Provide the (X, Y) coordinate of the cell's center where the given text is located.  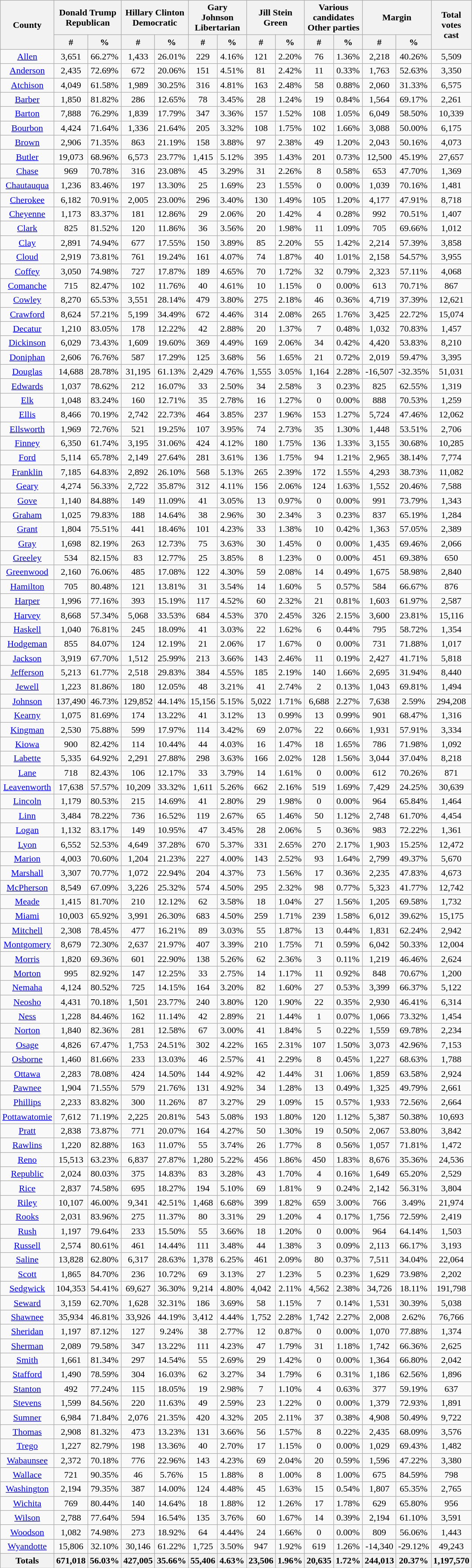
61.10% (414, 1518)
1.90% (290, 1002)
1,012 (451, 228)
Anderson (27, 71)
671,018 (71, 1560)
1,756 (379, 1217)
61.70% (414, 816)
302 (203, 1045)
82.19% (105, 543)
16.21% (172, 930)
4,049 (71, 85)
81.66% (105, 1059)
70.53% (414, 400)
5.13% (232, 472)
82.42% (105, 744)
66.80% (414, 1360)
1,933 (379, 1102)
24 (261, 1532)
992 (379, 214)
3.69% (232, 1303)
1,896 (451, 1375)
71.98% (414, 744)
4,908 (379, 1417)
450 (319, 1160)
65.78% (105, 458)
81.69% (105, 715)
2,706 (451, 429)
76.06% (105, 572)
119 (203, 816)
3,195 (138, 443)
2.17% (348, 844)
64.14% (414, 1231)
1,725 (203, 1546)
1,464 (451, 801)
5,213 (71, 673)
197 (138, 185)
1.04% (290, 902)
4.37% (232, 873)
3,591 (451, 1518)
8,440 (451, 673)
1.10% (290, 1389)
6,573 (138, 157)
81.70% (105, 902)
1.77% (290, 1145)
80.03% (105, 1174)
1,017 (451, 644)
6,029 (71, 343)
220 (138, 1403)
2,606 (71, 357)
1,325 (379, 1088)
2.18% (290, 300)
Sherman (27, 1346)
2,625 (451, 1346)
2.07% (290, 730)
-16,507 (379, 371)
161 (203, 257)
1.62% (290, 629)
Margin (397, 18)
14.00% (172, 1489)
215 (138, 801)
Totals (27, 1560)
151 (203, 71)
519 (319, 787)
300 (138, 1102)
451 (379, 558)
Barber (27, 99)
786 (379, 744)
Harper (27, 601)
Wichita (27, 1503)
19.60% (172, 343)
160 (138, 400)
10,003 (71, 916)
73.79% (414, 501)
73.87% (105, 1131)
2.48% (290, 85)
3,073 (379, 1045)
20.07% (172, 1131)
1,609 (138, 343)
2,722 (138, 486)
Lyon (27, 844)
Gray (27, 543)
Sedgwick (27, 1288)
Hillary ClintonDemocratic (155, 18)
41.71% (414, 658)
1,037 (71, 386)
52.53% (105, 844)
5.12% (232, 157)
259 (261, 916)
5.22% (232, 1160)
5,114 (71, 458)
81.86% (105, 687)
Total votes cast (451, 25)
14.54% (172, 1360)
9,341 (138, 1203)
6.68% (232, 1203)
3.58% (232, 902)
3.95% (232, 429)
Kiowa (27, 744)
229 (203, 56)
1,969 (71, 429)
7,185 (71, 472)
89 (203, 930)
90.35% (105, 1475)
629 (379, 1503)
Jefferson (27, 673)
22.72% (414, 314)
Ford (27, 458)
50.16% (414, 142)
236 (138, 1274)
0.11% (348, 959)
32 (319, 271)
1,831 (379, 930)
172 (319, 472)
2.19% (290, 673)
3,350 (451, 71)
1.33% (348, 443)
5,068 (138, 615)
12.71% (172, 400)
3,399 (379, 988)
848 (379, 973)
2,765 (451, 1489)
26 (261, 1145)
81.34% (105, 1360)
2.75% (232, 973)
871 (451, 773)
1,850 (71, 99)
Stafford (27, 1375)
84.56% (105, 1403)
2,419 (451, 1217)
15,513 (71, 1160)
12.65% (172, 99)
65.53% (105, 300)
71.19% (105, 1117)
4.27% (232, 1131)
1.28% (290, 1088)
84.07% (105, 644)
81.52% (105, 228)
3.32% (232, 128)
26.10% (172, 472)
57.57% (105, 787)
5,199 (138, 314)
1,629 (379, 1274)
101 (203, 529)
22.96% (172, 1460)
1,698 (71, 543)
4,068 (451, 271)
13.36% (172, 1446)
Russell (27, 1245)
17.08% (172, 572)
239 (319, 916)
1,494 (451, 687)
17.29% (172, 357)
0.28% (348, 214)
19,073 (71, 157)
1,840 (71, 1031)
34.04% (414, 1260)
28.78% (105, 371)
0.56% (348, 1145)
485 (138, 572)
0.77% (348, 887)
104,353 (71, 1288)
70.51% (414, 214)
1,039 (379, 185)
Jackson (27, 658)
574 (203, 887)
1,205 (379, 902)
17.97% (172, 730)
4,673 (451, 873)
1.49% (290, 200)
68.47% (414, 715)
3,380 (451, 1460)
11.63% (172, 1403)
69.66% (414, 228)
12.73% (172, 543)
15.19% (172, 601)
Labette (27, 758)
66.67% (414, 586)
2,748 (379, 816)
15,074 (451, 314)
4.48% (232, 1489)
543 (203, 1117)
5,724 (379, 414)
534 (71, 558)
2,218 (379, 56)
Trego (27, 1446)
46.46% (414, 959)
83.24% (105, 400)
1.52% (290, 114)
189 (203, 271)
23.00% (172, 200)
57.91% (414, 730)
1.50% (348, 1045)
1,343 (451, 501)
4,649 (138, 844)
1,472 (451, 1145)
2.77% (232, 1331)
0.19% (348, 658)
10,285 (451, 443)
2.36% (290, 959)
718 (71, 773)
0.07% (348, 1016)
Riley (27, 1203)
441 (138, 529)
181 (138, 214)
12,004 (451, 945)
13.03% (172, 1059)
3.39% (232, 945)
Mitchell (27, 930)
Republic (27, 1174)
3,159 (71, 1303)
2,518 (138, 673)
7,612 (71, 1117)
0.38% (348, 1417)
Graham (27, 515)
75.51% (105, 529)
82.43% (105, 773)
4.00% (232, 859)
427,005 (138, 1560)
16.54% (172, 1518)
31.33% (414, 85)
158 (203, 142)
69.58% (414, 902)
32.10% (105, 1546)
377 (379, 1389)
2,214 (379, 243)
1,839 (138, 114)
54.57% (414, 257)
61.97% (414, 601)
31.94% (414, 673)
18.05% (172, 1389)
1,433 (138, 56)
399 (261, 1203)
3.76% (232, 1518)
1,029 (379, 1446)
2.70% (232, 1446)
49.37% (414, 859)
127 (138, 1331)
10,339 (451, 114)
2.62% (414, 1317)
3,842 (451, 1131)
2.78% (232, 400)
64.83% (105, 472)
74.58% (105, 1188)
3.61% (232, 458)
61.77% (105, 673)
71.81% (414, 1145)
70.71% (414, 286)
75.88% (105, 730)
1,228 (71, 1016)
Franklin (27, 472)
2,587 (451, 601)
70.67% (414, 973)
2.02% (290, 758)
1,753 (138, 1045)
1.46% (290, 816)
2,024 (71, 1174)
73 (261, 873)
1.81% (290, 1188)
13,828 (71, 1260)
244,013 (379, 1560)
0.81% (348, 601)
7,153 (451, 1045)
370 (261, 615)
Scott (27, 1274)
613 (379, 286)
17.87% (172, 271)
70.16% (414, 185)
21.64% (172, 128)
10.95% (172, 830)
2,529 (451, 1174)
Woodson (27, 1532)
26.30% (172, 916)
57.11% (414, 271)
5,387 (379, 1117)
5.76% (172, 1475)
659 (319, 1203)
212 (138, 386)
Hamilton (27, 586)
1.92% (290, 1546)
1,048 (71, 400)
1,512 (138, 658)
983 (379, 830)
39.62% (414, 916)
Johnson (27, 701)
Ness (27, 1016)
Harvey (27, 615)
2.89% (232, 1016)
2,788 (71, 1518)
286 (138, 99)
12,062 (451, 414)
Hodgeman (27, 644)
178 (138, 329)
Crawford (27, 314)
7,638 (379, 701)
2,664 (451, 1102)
Kingman (27, 730)
771 (138, 1131)
375 (138, 1174)
2.50% (232, 386)
Chautauqua (27, 185)
1,319 (451, 386)
0.39% (348, 1518)
144 (203, 1073)
201 (319, 157)
25.99% (172, 658)
61.13% (172, 371)
2.74% (290, 687)
28.14% (172, 300)
2.80% (232, 801)
80.44% (105, 1503)
Gove (27, 501)
3,044 (379, 758)
166 (261, 758)
7,511 (379, 1260)
76 (319, 56)
153 (319, 414)
3,226 (138, 887)
0.79% (348, 271)
1,763 (379, 71)
69.78% (414, 1031)
138 (203, 959)
Shawnee (27, 1317)
46.73% (105, 701)
6,314 (451, 1002)
384 (203, 673)
Jewell (27, 687)
35.66% (172, 1560)
61.22% (172, 1546)
84.46% (105, 1016)
4,826 (71, 1045)
2,019 (379, 357)
479 (203, 300)
Clay (27, 243)
Cloud (27, 257)
1,804 (71, 529)
10,209 (138, 787)
0.16% (348, 1174)
78.08% (105, 1073)
2,234 (451, 1031)
12.77% (172, 558)
769 (71, 1503)
18.09% (172, 629)
46.00% (105, 1203)
6,688 (319, 701)
3,551 (138, 300)
5.10% (232, 1188)
67.70% (105, 658)
17,638 (71, 787)
57.05% (414, 529)
Wyandotte (27, 1546)
6,182 (71, 200)
1,280 (203, 1160)
599 (138, 730)
37.28% (172, 844)
3,307 (71, 873)
715 (71, 286)
35,934 (71, 1317)
6,350 (71, 443)
2,283 (71, 1073)
8,270 (71, 300)
70.83% (414, 329)
Leavenworth (27, 787)
35.87% (172, 486)
2,906 (71, 142)
3,088 (379, 128)
2,891 (71, 243)
14.44% (172, 1245)
653 (379, 171)
27.88% (172, 758)
Logan (27, 830)
31,195 (138, 371)
12,621 (451, 300)
45.19% (414, 157)
1,807 (379, 1489)
2,042 (451, 1360)
1.61% (290, 773)
3,955 (451, 257)
Wabaunsee (27, 1460)
147 (138, 973)
21.23% (172, 859)
69.46% (414, 543)
2,574 (71, 1245)
2,919 (71, 257)
11.76% (172, 286)
15,156 (203, 701)
684 (203, 615)
Geary (27, 486)
584 (379, 586)
7,888 (71, 114)
1.57% (290, 1432)
4.76% (232, 371)
21.76% (172, 1088)
13.23% (172, 1432)
3.31% (232, 1217)
33.53% (172, 615)
Doniphan (27, 357)
Wallace (27, 1475)
Kearny (27, 715)
47.83% (414, 873)
5.37% (232, 844)
Barton (27, 114)
194 (203, 1188)
Rice (27, 1188)
69.17% (414, 99)
Douglas (27, 371)
11.86% (172, 228)
Linn (27, 816)
2,323 (379, 271)
Osborne (27, 1059)
76.81% (105, 629)
Saline (27, 1260)
14.83% (172, 1174)
3.36% (232, 114)
4,562 (319, 1288)
56.03% (105, 1560)
70 (261, 271)
4.53% (232, 615)
2,930 (379, 1002)
1,210 (71, 329)
1,032 (379, 329)
65.20% (414, 1174)
670 (203, 844)
69.81% (414, 687)
37 (319, 1417)
273 (138, 1532)
-14,340 (379, 1546)
Jill SteinGreen (275, 18)
2.65% (290, 844)
331 (261, 844)
1,555 (261, 371)
4.63% (232, 1560)
295 (261, 887)
125 (203, 357)
58.72% (414, 629)
1,354 (451, 629)
4.32% (232, 1417)
63.58% (414, 1073)
19.25% (172, 429)
1,675 (379, 572)
4.80% (232, 1288)
2.16% (290, 787)
Bourbon (27, 128)
21.19% (172, 142)
80.52% (105, 988)
2,429 (203, 371)
78.59% (105, 1375)
7,588 (451, 486)
1,611 (203, 787)
1,649 (379, 1174)
30.39% (414, 1303)
2.09% (290, 1260)
83.82% (105, 1102)
5,022 (261, 701)
4.22% (232, 1045)
56.06% (414, 1532)
0.87% (290, 1331)
612 (379, 773)
2 (319, 687)
30.25% (172, 85)
Elk (27, 400)
695 (138, 1188)
3.50% (232, 1546)
837 (379, 515)
42.51% (172, 1203)
1,132 (71, 830)
10,693 (451, 1117)
83.17% (105, 830)
3.40% (232, 200)
1,732 (451, 902)
2,160 (71, 572)
105 (319, 200)
46.41% (414, 1002)
1,468 (203, 1203)
3,919 (71, 658)
185 (261, 673)
3.48% (232, 1245)
70.78% (105, 171)
5,818 (451, 658)
16.52% (172, 816)
52.63% (414, 71)
867 (451, 286)
82 (261, 988)
5,038 (451, 1303)
2.29% (290, 1059)
Morton (27, 973)
294,208 (451, 701)
Dickinson (27, 343)
4,454 (451, 816)
68.09% (414, 1432)
8,668 (71, 615)
675 (379, 1475)
165 (261, 1045)
4.65% (232, 271)
1,752 (261, 1317)
1,503 (451, 1231)
36.30% (172, 1288)
Marion (27, 859)
81.32% (105, 1432)
1,040 (71, 629)
72.30% (105, 945)
6,575 (451, 85)
71.55% (105, 1088)
Meade (27, 902)
0.97% (290, 501)
70.19% (105, 414)
0.53% (348, 988)
3,193 (451, 1245)
Seward (27, 1303)
20.37% (414, 1560)
80.61% (105, 1245)
6,012 (379, 916)
12.86% (172, 214)
326 (319, 615)
82.15% (105, 558)
2,005 (138, 200)
72.76% (105, 429)
4.61% (232, 286)
736 (138, 816)
1,092 (451, 744)
82.79% (105, 1446)
1,603 (379, 601)
150 (203, 243)
1,179 (71, 801)
4.07% (232, 257)
72.69% (105, 71)
79.83% (105, 515)
1,379 (379, 1403)
Cheyenne (27, 214)
Gary JohnsonLibertarian (217, 18)
83.96% (105, 1217)
3,050 (71, 271)
38.14% (414, 458)
64 (203, 1532)
82.36% (105, 1031)
1.37% (290, 329)
3,576 (451, 1432)
2.96% (232, 515)
721 (71, 1475)
3,484 (71, 816)
0.73% (348, 157)
683 (203, 916)
407 (203, 945)
63.23% (105, 1160)
2,965 (379, 458)
1,435 (379, 543)
87 (203, 1102)
1,197,570 (451, 1560)
1,220 (71, 1145)
14.50% (172, 1073)
Chase (27, 171)
2,202 (451, 1274)
66.36% (414, 1346)
2,261 (451, 99)
3,804 (451, 1188)
798 (451, 1475)
1.45% (290, 543)
4.12% (232, 443)
11.09% (172, 501)
1,859 (379, 1073)
492 (71, 1389)
0.13% (348, 687)
15.25% (414, 844)
1,316 (451, 715)
36 (203, 228)
4.49% (232, 343)
27.87% (172, 1160)
0.50% (348, 1131)
369 (203, 343)
Butler (27, 157)
Marshall (27, 873)
2,837 (71, 1188)
2.88% (232, 329)
Sumner (27, 1417)
61.74% (105, 443)
72.93% (414, 1403)
Pottawatomie (27, 1117)
2,308 (71, 930)
13.81% (172, 586)
1,661 (71, 1360)
85 (261, 243)
901 (379, 715)
77.88% (414, 1331)
4.52% (232, 601)
1.36% (348, 56)
0.31% (348, 1375)
23.81% (414, 615)
69,627 (138, 1288)
9 (319, 1188)
76.76% (105, 357)
0.88% (348, 85)
0.48% (348, 329)
12,742 (451, 887)
Miami (27, 916)
Cowley (27, 300)
72.59% (414, 1217)
59.19% (414, 1389)
38.73% (414, 472)
Rush (27, 1231)
296 (203, 200)
1,564 (379, 99)
98 (319, 887)
2,372 (71, 1460)
5,670 (451, 859)
4,177 (379, 200)
14.15% (172, 988)
-29.12% (414, 1546)
2.73% (290, 429)
11.26% (172, 1102)
78.22% (105, 816)
3.74% (232, 1145)
2,291 (138, 758)
77.16% (105, 601)
47.46% (414, 414)
12.58% (172, 1031)
137,490 (71, 701)
20,635 (319, 1560)
65.80% (414, 1503)
20.46% (414, 486)
21.97% (172, 945)
74.94% (105, 243)
15,116 (451, 615)
24,536 (451, 1160)
82.88% (105, 1145)
5,122 (451, 988)
2,695 (379, 673)
594 (138, 1518)
80.48% (105, 586)
1.21% (348, 458)
1,186 (379, 1375)
16.07% (172, 386)
1.58% (348, 916)
1,082 (71, 1532)
2.46% (290, 658)
53.51% (414, 429)
71.35% (105, 142)
4.81% (232, 85)
2.58% (290, 386)
0.45% (348, 1059)
6,317 (138, 1260)
991 (379, 501)
5,509 (451, 56)
84.59% (414, 1475)
3.79% (232, 773)
13.30% (172, 185)
Smith (27, 1360)
57.34% (105, 615)
Lane (27, 773)
4,424 (71, 128)
1.76% (348, 314)
Stanton (27, 1389)
1.17% (290, 973)
464 (203, 414)
795 (379, 629)
11.14% (172, 1016)
84.70% (105, 1274)
Pawnee (27, 1088)
1.43% (290, 157)
56.33% (105, 486)
3,858 (451, 243)
420 (203, 1417)
5.15% (232, 701)
69.36% (105, 959)
4.51% (232, 71)
42.96% (414, 1045)
1.47% (290, 744)
50.00% (414, 128)
81.82% (105, 99)
79.64% (105, 1231)
28.63% (172, 1260)
24.51% (172, 1045)
1,336 (138, 128)
65.19% (414, 515)
8,676 (379, 1160)
12.25% (172, 973)
37.39% (414, 300)
0.33% (348, 71)
83.05% (105, 329)
68.96% (105, 157)
2.34% (290, 515)
71.64% (105, 128)
50.49% (414, 1417)
50.38% (414, 1117)
2.52% (290, 859)
1,204 (138, 859)
1,025 (71, 515)
70.26% (414, 773)
53.83% (414, 343)
2,530 (71, 730)
46.81% (105, 1317)
18.46% (172, 529)
115 (138, 1389)
1.24% (290, 99)
601 (138, 959)
57.21% (105, 314)
1,057 (379, 1145)
Thomas (27, 1432)
156 (261, 486)
298 (203, 758)
78 (203, 99)
18.92% (172, 1532)
Edwards (27, 386)
2.39% (290, 472)
2,113 (379, 1245)
3.89% (232, 243)
3,155 (379, 443)
1,490 (71, 1375)
1,996 (71, 601)
5,323 (379, 887)
227 (203, 859)
956 (451, 1503)
27,657 (451, 157)
Ellsworth (27, 429)
725 (138, 988)
1,075 (71, 715)
56.31% (414, 1188)
776 (138, 1460)
3.28% (232, 1174)
619 (319, 1546)
1,559 (379, 1031)
22,064 (451, 1260)
35.36% (414, 1160)
67 (203, 1031)
4.46% (232, 314)
97 (261, 142)
1 (319, 1016)
65.84% (414, 801)
2,838 (71, 1131)
2,031 (71, 1217)
174 (138, 715)
Comanche (27, 286)
12.05% (172, 687)
204 (203, 873)
62.24% (414, 930)
2,149 (138, 458)
1,236 (71, 185)
14.69% (172, 801)
65 (261, 816)
888 (379, 400)
1,378 (203, 1260)
76,766 (451, 1317)
1,200 (451, 973)
1,531 (379, 1303)
521 (138, 429)
2,233 (71, 1102)
54.41% (105, 1288)
0.72% (348, 357)
0.58% (348, 171)
2.57% (232, 1059)
93 (319, 859)
1,989 (138, 85)
84.88% (105, 501)
1,903 (379, 844)
2.04% (290, 1460)
67.09% (105, 887)
8,218 (451, 758)
2,067 (379, 1131)
34.49% (172, 314)
Reno (27, 1160)
59.47% (414, 357)
10.72% (172, 1274)
Brown (27, 142)
41.77% (414, 887)
55,406 (203, 1560)
1.70% (290, 1174)
10,107 (71, 1203)
312 (203, 486)
2,008 (379, 1317)
587 (138, 357)
32.31% (172, 1303)
1.82% (290, 1203)
71.88% (414, 644)
17.55% (172, 243)
43 (261, 1174)
1.18% (348, 1346)
20.81% (172, 1117)
947 (261, 1546)
2.98% (232, 1389)
12.12% (172, 902)
1.78% (348, 1503)
77.24% (105, 1389)
1,931 (379, 730)
48 (203, 687)
3.88% (232, 142)
662 (261, 787)
477 (138, 930)
62.56% (414, 1375)
677 (138, 243)
15,175 (451, 916)
50.33% (414, 945)
0.35% (348, 1002)
Coffey (27, 271)
169 (261, 343)
Stevens (27, 1403)
1,043 (379, 687)
270 (319, 844)
18.11% (414, 1288)
70.77% (105, 873)
1,363 (379, 529)
Morris (27, 959)
62.55% (414, 386)
18.27% (172, 1188)
1.64% (348, 859)
72.22% (414, 830)
49,243 (451, 1546)
162 (138, 1016)
8,466 (71, 414)
58.50% (414, 114)
75 (203, 543)
1,596 (379, 1460)
70.91% (105, 200)
Sheridan (27, 1331)
1.86% (290, 1160)
1,552 (379, 486)
1.80% (290, 1117)
1,364 (379, 1360)
49.79% (414, 1088)
12.22% (172, 329)
Clark (27, 228)
4,003 (71, 859)
11.07% (172, 1145)
4,274 (71, 486)
900 (71, 744)
22.90% (172, 959)
-32.35% (414, 371)
1,173 (71, 214)
3,412 (203, 1317)
72.56% (414, 1102)
1,259 (451, 400)
3,425 (379, 314)
1.22% (290, 1403)
1,460 (71, 1059)
1,374 (451, 1331)
62.80% (105, 1260)
1,070 (379, 1331)
81 (261, 71)
3.68% (232, 357)
2.26% (290, 171)
2,089 (71, 1346)
157 (261, 114)
6,049 (379, 114)
26.01% (172, 56)
304 (138, 1375)
3.12% (232, 715)
387 (138, 1489)
3,991 (138, 916)
25.32% (172, 887)
Ellis (27, 414)
863 (138, 142)
Ottawa (27, 1073)
34,726 (379, 1288)
6,042 (379, 945)
44.19% (172, 1317)
297 (138, 1360)
Greenwood (27, 572)
51,031 (451, 371)
568 (203, 472)
0.54% (348, 1489)
1,904 (71, 1088)
395 (261, 157)
637 (451, 1389)
73.98% (414, 1274)
3,651 (71, 56)
83.37% (105, 214)
59 (261, 572)
21.35% (172, 1417)
10.44% (172, 744)
47.91% (414, 200)
Finney (27, 443)
79.58% (105, 1346)
1,820 (71, 959)
1,865 (71, 1274)
Allen (27, 56)
Phillips (27, 1102)
1,891 (451, 1403)
County (27, 25)
Atchison (27, 85)
8,679 (71, 945)
53.80% (414, 1131)
Wilson (27, 1518)
809 (379, 1532)
731 (379, 644)
15.50% (172, 1231)
1,482 (451, 1446)
1,628 (138, 1303)
2,427 (379, 658)
1,140 (71, 501)
11.37% (172, 1217)
4,719 (379, 300)
8,718 (451, 200)
29.83% (172, 673)
1,072 (138, 873)
5,335 (71, 758)
4,124 (71, 988)
3.56% (232, 228)
Lincoln (27, 801)
83.46% (105, 185)
82.47% (105, 286)
4,042 (261, 1288)
73.81% (105, 257)
1,788 (451, 1059)
106 (138, 773)
2,235 (379, 873)
23,506 (261, 1560)
0.63% (348, 1389)
1,481 (451, 185)
27.64% (172, 458)
2.31% (290, 1045)
33.32% (172, 787)
67.47% (105, 1045)
1.01% (348, 257)
0.92% (348, 973)
1,223 (71, 687)
20.06% (172, 71)
2,142 (379, 1188)
65.35% (414, 1489)
47.22% (414, 1460)
Cherokee (27, 200)
19.24% (172, 257)
3.13% (232, 1274)
Donald TrumpRepublican (88, 18)
0.14% (348, 1303)
8,210 (451, 343)
766 (379, 1203)
135 (203, 1518)
2.45% (290, 615)
61.58% (105, 85)
Rawlins (27, 1145)
130 (261, 200)
70.60% (105, 859)
65.92% (105, 916)
Norton (27, 1031)
11,082 (451, 472)
80.53% (105, 801)
0.17% (348, 1217)
1,219 (379, 959)
Washington (27, 1489)
17.79% (172, 114)
5.08% (232, 1117)
4.03% (232, 744)
193 (261, 1117)
2,637 (138, 945)
Various candidatesOther parties (333, 18)
2,066 (451, 543)
71 (319, 945)
Grant (27, 529)
6,984 (71, 1417)
3.21% (232, 687)
188 (138, 515)
2,076 (138, 1417)
12.17% (172, 773)
8,549 (71, 887)
1.83% (348, 1160)
1,284 (451, 515)
66.27% (105, 56)
1,599 (71, 1403)
2,892 (138, 472)
9,722 (451, 1417)
94 (319, 458)
2.67% (232, 816)
66.17% (414, 1245)
579 (138, 1088)
77.64% (105, 1518)
2,624 (451, 959)
213 (203, 658)
473 (138, 1432)
2,225 (138, 1117)
12,500 (379, 157)
9.24% (172, 1331)
198 (138, 1446)
9,214 (203, 1288)
87.12% (105, 1331)
Greeley (27, 558)
78.45% (105, 930)
40.26% (414, 56)
Osage (27, 1045)
1,448 (379, 429)
24.25% (414, 787)
393 (138, 601)
1,164 (319, 371)
58.98% (414, 572)
4.16% (232, 56)
0.37% (348, 1260)
1,361 (451, 830)
2,942 (451, 930)
2.69% (232, 1360)
456 (261, 1160)
73.32% (414, 1016)
31.06% (172, 443)
3.49% (414, 1203)
191,798 (451, 1288)
761 (138, 257)
2,742 (138, 414)
650 (451, 558)
727 (138, 271)
7,774 (451, 458)
79.35% (105, 1489)
122 (203, 572)
4,431 (71, 1002)
0.66% (348, 730)
1.05% (348, 114)
0.84% (348, 99)
2,840 (451, 572)
22.94% (172, 873)
15,806 (71, 1546)
2.42% (290, 71)
3.54% (232, 586)
64.92% (105, 758)
30,146 (138, 1546)
Neosho (27, 1002)
2,799 (379, 859)
2,060 (379, 85)
30,639 (451, 787)
4,073 (451, 142)
2,661 (451, 1088)
76.29% (105, 114)
3.20% (232, 988)
240 (203, 1002)
3,600 (379, 615)
1,443 (451, 1532)
3,395 (451, 357)
2,043 (379, 142)
6,552 (71, 844)
4,293 (379, 472)
1.06% (348, 1073)
71.84% (105, 1417)
4.30% (232, 572)
1,407 (451, 214)
4.55% (232, 673)
995 (71, 973)
314 (261, 314)
69.38% (414, 558)
4,420 (379, 343)
2,924 (451, 1073)
Pratt (27, 1131)
128 (319, 758)
73.43% (105, 343)
44.14% (172, 701)
Rooks (27, 1217)
1,454 (451, 1016)
Decatur (27, 329)
876 (451, 586)
2,158 (379, 257)
1.84% (290, 1031)
6.25% (232, 1260)
3.42% (232, 730)
8,624 (71, 314)
14,688 (71, 371)
Haskell (27, 629)
2,389 (451, 529)
62.70% (105, 1303)
245 (138, 629)
186 (203, 1303)
66.37% (414, 988)
30.68% (414, 443)
855 (71, 644)
68.63% (414, 1059)
6,175 (451, 128)
78.62% (105, 386)
4.11% (232, 486)
12,472 (451, 844)
7,429 (379, 787)
3.29% (232, 171)
237 (261, 414)
129,852 (138, 701)
Nemaha (27, 988)
1,066 (379, 1016)
3,334 (451, 730)
57.39% (414, 243)
6,837 (138, 1160)
1,457 (451, 329)
0.09% (348, 1245)
263 (138, 543)
Montgomery (27, 945)
117 (203, 601)
2.15% (348, 615)
23.08% (172, 171)
12.19% (172, 644)
21,974 (451, 1203)
47.70% (414, 171)
McPherson (27, 887)
16.03% (172, 1375)
22.73% (172, 414)
33,926 (138, 1317)
0.24% (348, 1188)
1,501 (138, 1002)
1,369 (451, 171)
37.04% (414, 758)
2,908 (71, 1432)
69.43% (414, 1446)
82.92% (105, 973)
969 (71, 171)
